Identify which cell holds the provided text, then report its [x, y] central coordinate. 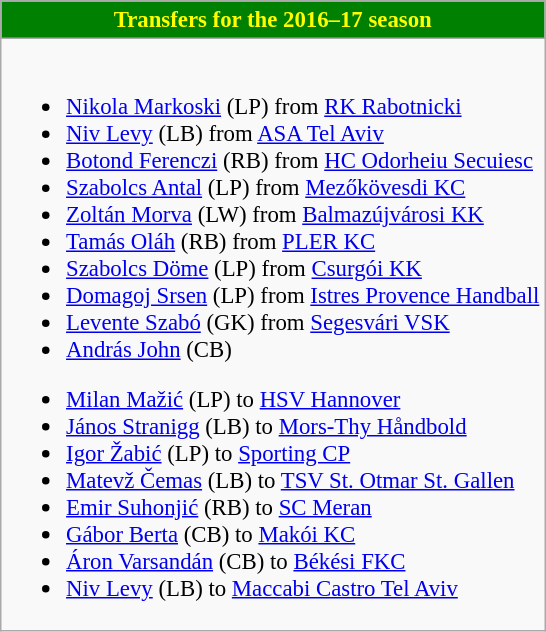
Transfers for the 2016–17 season [273, 20]
